Determine the [X, Y] coordinate at the center of the cell enclosing the given text.  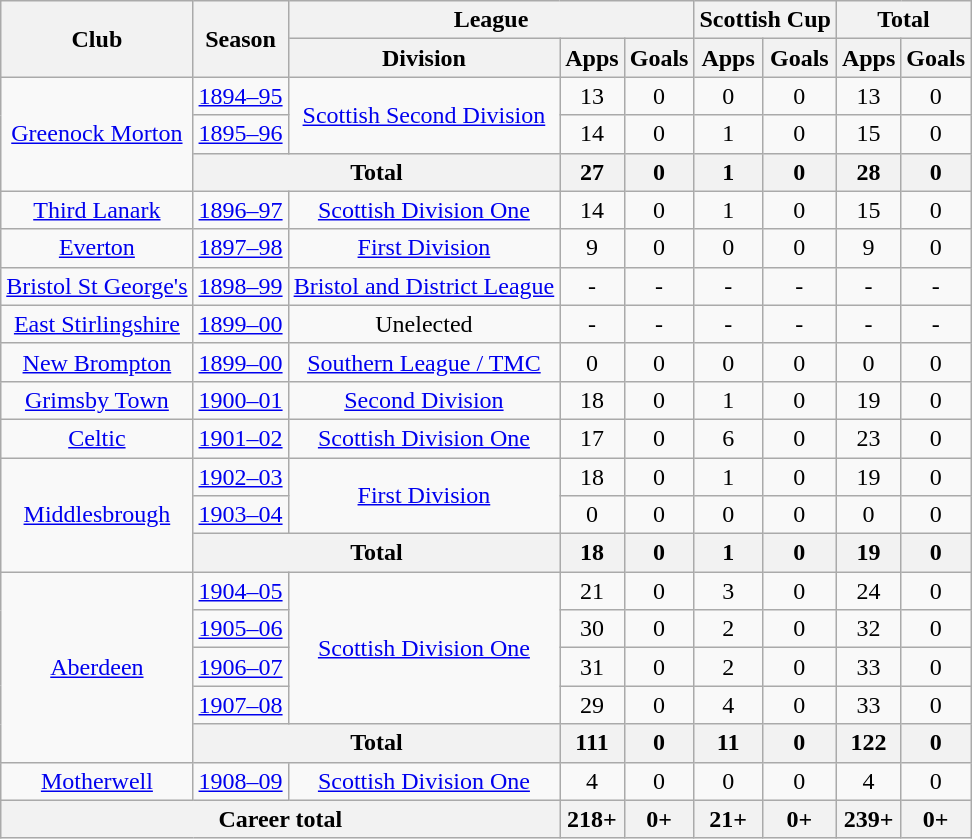
1906–07 [240, 667]
Third Lanark [97, 210]
Scottish Cup [765, 20]
1900–01 [240, 400]
28 [868, 172]
1908–09 [240, 781]
21+ [728, 819]
27 [592, 172]
218+ [592, 819]
11 [728, 743]
1896–97 [240, 210]
21 [592, 591]
111 [592, 743]
Southern League / TMC [424, 362]
1895–96 [240, 134]
Career total [280, 819]
New Brompton [97, 362]
6 [728, 438]
Bristol St George's [97, 286]
Middlesbrough [97, 515]
Grimsby Town [97, 400]
Everton [97, 248]
1894–95 [240, 96]
1897–98 [240, 248]
1905–06 [240, 629]
1904–05 [240, 591]
League [491, 20]
29 [592, 705]
24 [868, 591]
Division [424, 58]
Unelected [424, 324]
1898–99 [240, 286]
East Stirlingshire [97, 324]
Scottish Second Division [424, 115]
Bristol and District League [424, 286]
Celtic [97, 438]
1903–04 [240, 515]
30 [592, 629]
Second Division [424, 400]
122 [868, 743]
1907–08 [240, 705]
Club [97, 39]
3 [728, 591]
32 [868, 629]
Aberdeen [97, 667]
239+ [868, 819]
1902–03 [240, 477]
1901–02 [240, 438]
31 [592, 667]
Season [240, 39]
Greenock Morton [97, 134]
Motherwell [97, 781]
17 [592, 438]
23 [868, 438]
